Detect which cell encompasses the target text, then output its (x, y) center coordinate. 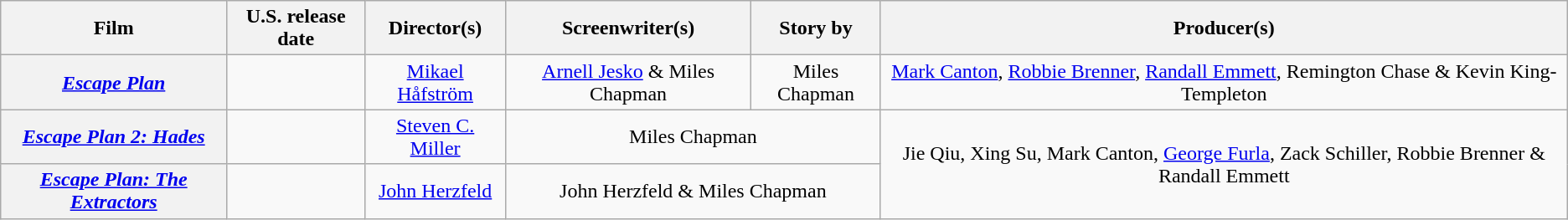
John Herzfeld & Miles Chapman (693, 191)
John Herzfeld (436, 191)
Film (114, 28)
Jie Qiu, Xing Su, Mark Canton, George Furla, Zack Schiller, Robbie Brenner & Randall Emmett (1224, 164)
Escape Plan: The Extractors (114, 191)
Mikael Håfström (436, 82)
Escape Plan 2: Hades (114, 137)
Screenwriter(s) (628, 28)
Escape Plan (114, 82)
Director(s) (436, 28)
Steven C. Miller (436, 137)
Producer(s) (1224, 28)
Mark Canton, Robbie Brenner, Randall Emmett, Remington Chase & Kevin King-Templeton (1224, 82)
Arnell Jesko & Miles Chapman (628, 82)
Story by (816, 28)
U.S. release date (297, 28)
